Capture the cell that displays the provided text and extract its (x, y) central coordinate. 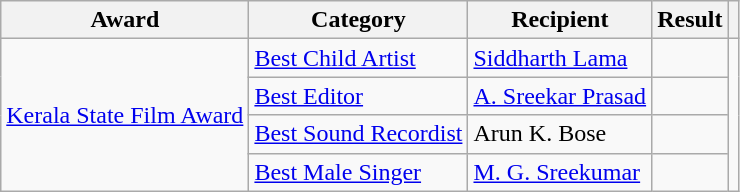
Category (358, 20)
Best Child Artist (358, 58)
Recipient (560, 20)
A. Sreekar Prasad (560, 96)
Award (125, 20)
Best Editor (358, 96)
Arun K. Bose (560, 134)
Result (690, 20)
Best Sound Recordist (358, 134)
Kerala State Film Award (125, 115)
M. G. Sreekumar (560, 172)
Best Male Singer (358, 172)
Siddharth Lama (560, 58)
